Return [x, y] of the center of cell containing provided text 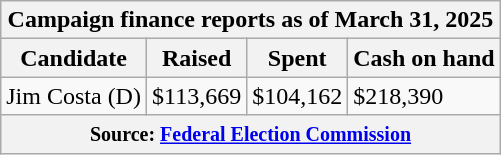
Candidate [74, 58]
$104,162 [298, 96]
Jim Costa (D) [74, 96]
Source: Federal Election Commission [250, 134]
Spent [298, 58]
Campaign finance reports as of March 31, 2025 [250, 20]
Cash on hand [424, 58]
$113,669 [196, 96]
Raised [196, 58]
$218,390 [424, 96]
